Extract the (X, Y) coordinate from the center of the cell holding the provided text.  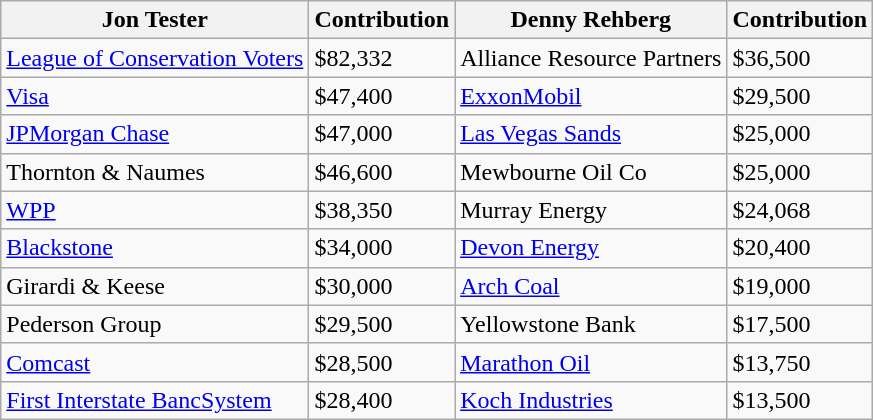
Devon Energy (591, 248)
$47,400 (382, 96)
WPP (155, 210)
Blackstone (155, 248)
$13,500 (800, 400)
$34,000 (382, 248)
Arch Coal (591, 286)
Girardi & Keese (155, 286)
$46,600 (382, 172)
$28,400 (382, 400)
Comcast (155, 362)
$82,332 (382, 58)
$24,068 (800, 210)
Murray Energy (591, 210)
Pederson Group (155, 324)
JPMorgan Chase (155, 134)
$38,350 (382, 210)
League of Conservation Voters (155, 58)
$30,000 (382, 286)
Yellowstone Bank (591, 324)
$36,500 (800, 58)
Marathon Oil (591, 362)
Jon Tester (155, 20)
$17,500 (800, 324)
Alliance Resource Partners (591, 58)
$28,500 (382, 362)
Denny Rehberg (591, 20)
ExxonMobil (591, 96)
Las Vegas Sands (591, 134)
Mewbourne Oil Co (591, 172)
$47,000 (382, 134)
Koch Industries (591, 400)
Thornton & Naumes (155, 172)
Visa (155, 96)
$13,750 (800, 362)
First Interstate BancSystem (155, 400)
$20,400 (800, 248)
$19,000 (800, 286)
